From the cell containing the given text, extract its center point as [x, y] coordinate. 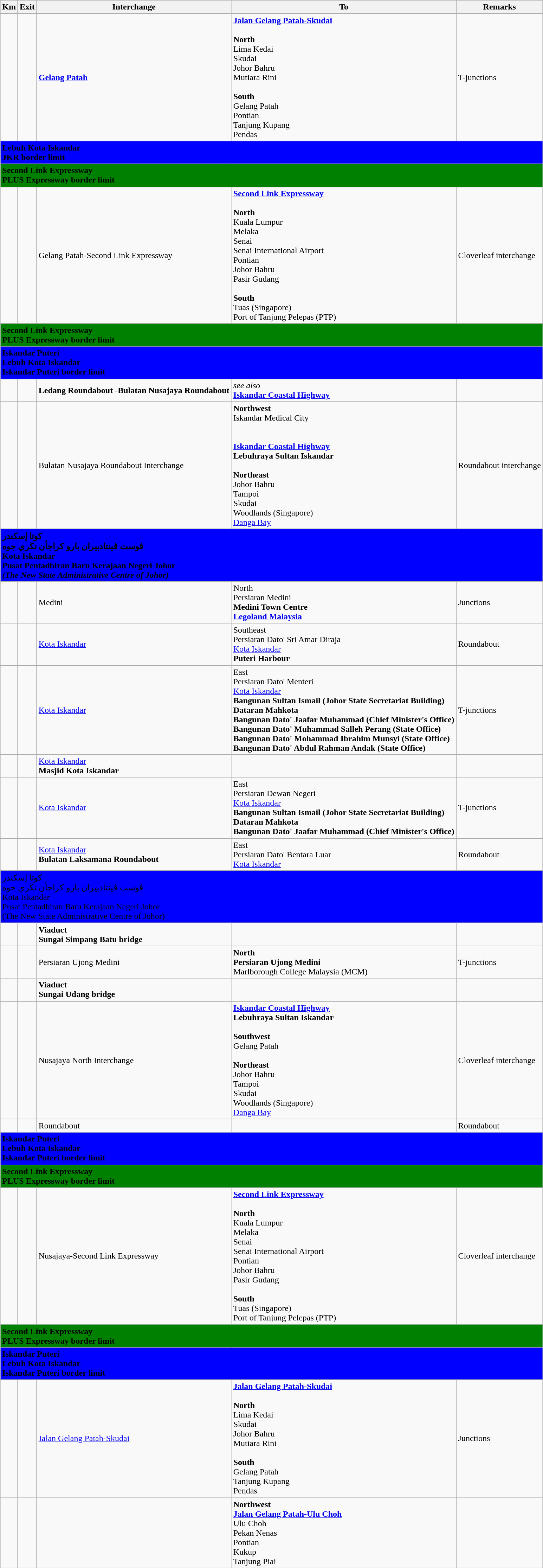
Jalan Gelang Patah-SkudaiNorthLima KedaiSkudaiJohor BahruMutiara RiniSouthGelang PatahPontianTanjung KupangPendas [344, 77]
Jalan Gelang Patah-SkudaiNorthLima KedaiSkudaiJohor BahruMutiara RiniSouthGelang PatahTanjung KupangPendas [344, 1438]
Ledang Roundabout -Bulatan Nusajaya Roundabout [134, 390]
Bulatan Nusajaya Roundabout Interchange [134, 465]
Persiaran Ujong Medini [134, 962]
SoutheastPersiaran Dato' Sri Amar DirajaKota IskandarPuteri Harbour [344, 644]
Medini [134, 602]
Kota IskandarMasjid Kota Iskandar [134, 766]
Roundabout interchange [499, 465]
Interchange [134, 7]
NorthwestIskandar Medical City Iskandar Coastal HighwayLebuhraya Sultan IskandarNortheastJohor BahruTampoiSkudaiWoodlands (Singapore)Danga Bay [344, 465]
NorthPersiaran Ujong MediniMarlborough College Malaysia (MCM) [344, 962]
Km [9, 7]
Lebuh Kota IskandarJKR border limit [272, 153]
Nusajaya North Interchange [134, 1060]
ViaductSungai Udang bridge [134, 990]
ViaductSungai Simpang Batu bridge [134, 935]
Nusajaya-Second Link Expressway [134, 1256]
see also Iskandar Coastal Highway [344, 390]
Exit [27, 7]
Kota IskandarBulatan Laksamana Roundabout [134, 855]
Gelang Patah [134, 77]
Jalan Gelang Patah-Skudai [134, 1438]
EastPersiaran Dato' Bentara LuarKota Iskandar [344, 855]
Northwest Jalan Gelang Patah-Ulu Choh Ulu Choh Pekan Nenas Pontian Kukup Tanjung Piai [344, 1532]
Remarks [499, 7]
To [344, 7]
Iskandar Coastal HighwayLebuhraya Sultan IskandarSouthwestGelang PatahNortheastJohor BahruTampoiSkudaiWoodlands (Singapore)Danga Bay [344, 1060]
NorthPersiaran MediniMedini Town CentreLegoland Malaysia [344, 602]
Gelang Patah-Second Link Expressway [134, 255]
